Provide the [X, Y] coordinate of the cell's center where the given text is located.  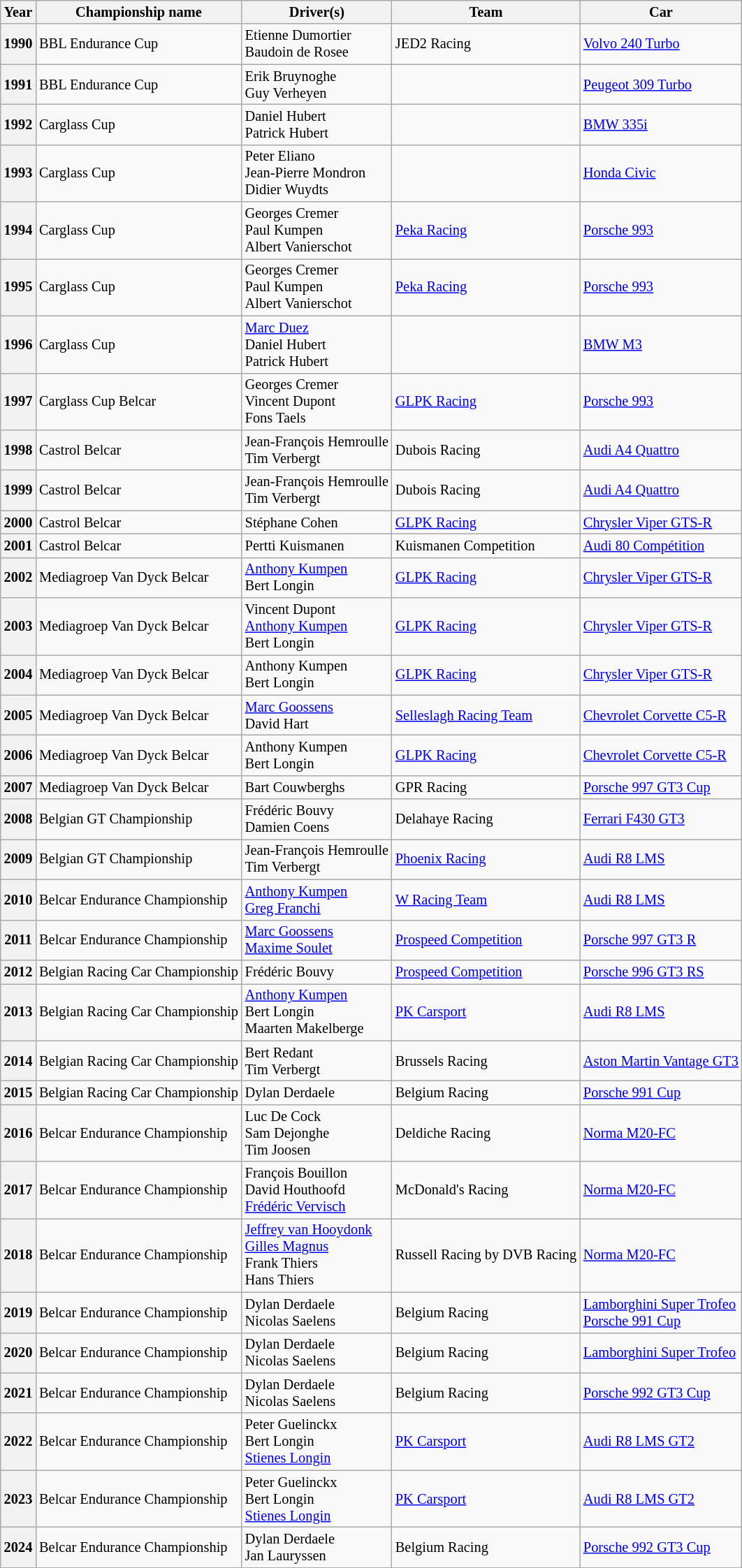
2021 [18, 1393]
2017 [18, 1190]
1996 [18, 344]
2020 [18, 1353]
Ferrari F430 GT3 [661, 819]
Lamborghini Super Trofeo [661, 1353]
Daniel Hubert Patrick Hubert [317, 124]
Porsche 996 GT3 RS [661, 972]
Phoenix Racing [486, 859]
Anthony Kumpen Bert Longin Maarten Makelberge [317, 1012]
Marc Duez Daniel Hubert Patrick Hubert [317, 344]
Etienne Dumortier Baudoin de Rosee [317, 44]
2022 [18, 1442]
Car [661, 12]
2000 [18, 522]
Audi 80 Compétition [661, 545]
Jeffrey van Hooydonk Gilles Magnus Frank Thiers Hans Thiers [317, 1255]
Deldiche Racing [486, 1133]
2004 [18, 675]
2015 [18, 1092]
Porsche 997 GT3 Cup [661, 787]
Dylan Derdaele [317, 1092]
2018 [18, 1255]
Peugeot 309 Turbo [661, 85]
1998 [18, 450]
JED2 Racing [486, 44]
Marc Goossens David Hart [317, 715]
Porsche 991 Cup [661, 1092]
2005 [18, 715]
1994 [18, 230]
François Bouillon David Houthoofd Frédéric Vervisch [317, 1190]
2008 [18, 819]
Honda Civic [661, 173]
Delahaye Racing [486, 819]
2001 [18, 545]
Erik Bruynoghe Guy Verheyen [317, 85]
Georges Cremer Vincent Dupont Fons Taels [317, 402]
1992 [18, 124]
Stéphane Cohen [317, 522]
Russell Racing by DVB Racing [486, 1255]
1999 [18, 490]
2013 [18, 1012]
1997 [18, 402]
Anthony Kumpen Greg Franchi [317, 900]
Bert Redant Tim Verbergt [317, 1061]
Marc Goossens Maxime Soulet [317, 940]
Peter Eliano Jean-Pierre Mondron Didier Wuydts [317, 173]
2019 [18, 1312]
Luc De Cock Sam Dejonghe Tim Joosen [317, 1133]
1991 [18, 85]
2014 [18, 1061]
Year [18, 12]
Dylan Derdaele Jan Lauryssen [317, 1547]
2007 [18, 787]
BMW 335i [661, 124]
1995 [18, 287]
2006 [18, 755]
Volvo 240 Turbo [661, 44]
Selleslagh Racing Team [486, 715]
Team [486, 12]
1990 [18, 44]
Driver(s) [317, 12]
2012 [18, 972]
Vincent Dupont Anthony Kumpen Bert Longin [317, 627]
2003 [18, 627]
Brussels Racing [486, 1061]
2023 [18, 1499]
2010 [18, 900]
Aston Martin Vantage GT3 [661, 1061]
W Racing Team [486, 900]
Frédéric Bouvy Damien Coens [317, 819]
Kuismanen Competition [486, 545]
Porsche 997 GT3 R [661, 940]
Frédéric Bouvy [317, 972]
2016 [18, 1133]
Championship name [138, 12]
1993 [18, 173]
Carglass Cup Belcar [138, 402]
2002 [18, 578]
McDonald's Racing [486, 1190]
Pertti Kuismanen [317, 545]
2009 [18, 859]
Lamborghini Super TrofeoPorsche 991 Cup [661, 1312]
2024 [18, 1547]
2011 [18, 940]
BMW M3 [661, 344]
GPR Racing [486, 787]
Bart Couwberghs [317, 787]
